For the text-containing cell, return its midpoint in (X, Y) coordinate format. 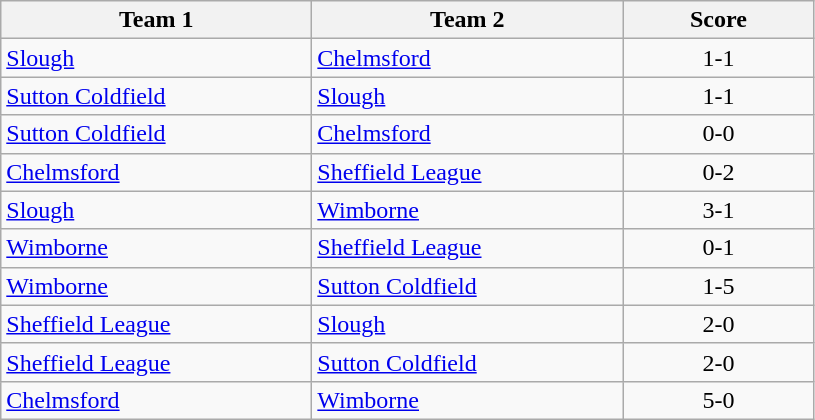
0-2 (718, 172)
Score (718, 20)
Team 2 (468, 20)
1-5 (718, 286)
Team 1 (156, 20)
0-1 (718, 248)
5-0 (718, 400)
0-0 (718, 134)
3-1 (718, 210)
